Identify which cell holds the provided text, then report its (X, Y) central coordinate. 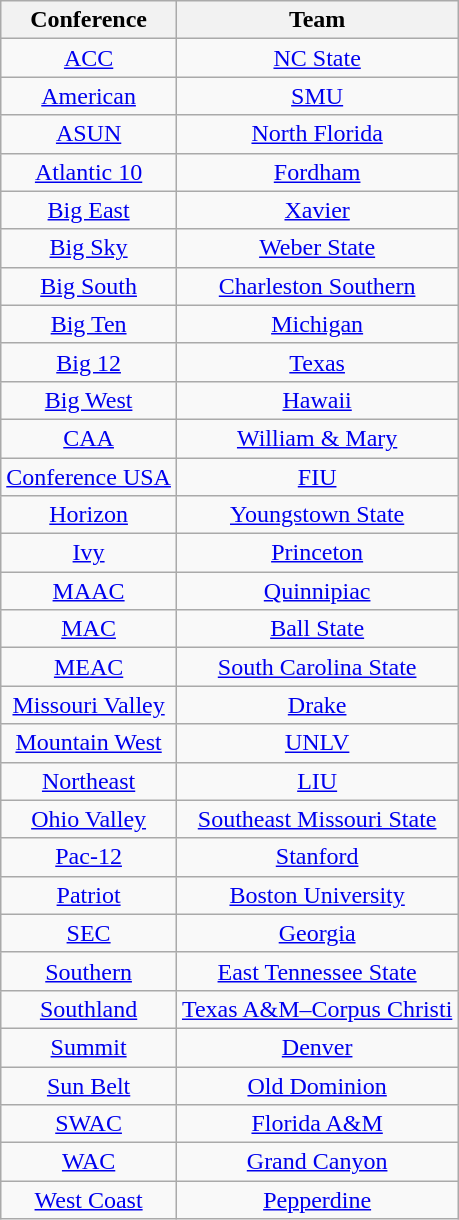
North Florida (316, 134)
SMU (316, 96)
Ball State (316, 629)
MEAC (89, 667)
SWAC (89, 1124)
Boston University (316, 895)
Big East (89, 210)
Big Sky (89, 248)
Pac-12 (89, 857)
UNLV (316, 743)
Big West (89, 400)
Big Ten (89, 324)
CAA (89, 438)
Conference USA (89, 477)
MAAC (89, 591)
Youngstown State (316, 515)
Southern (89, 971)
South Carolina State (316, 667)
Drake (316, 705)
Southland (89, 1009)
Xavier (316, 210)
Ohio Valley (89, 819)
Texas (316, 362)
Missouri Valley (89, 705)
Ivy (89, 553)
West Coast (89, 1200)
Northeast (89, 781)
ACC (89, 58)
William & Mary (316, 438)
Michigan (316, 324)
Charleston Southern (316, 286)
Conference (89, 20)
Big South (89, 286)
NC State (316, 58)
American (89, 96)
Mountain West (89, 743)
FIU (316, 477)
East Tennessee State (316, 971)
Horizon (89, 515)
Atlantic 10 (89, 172)
Denver (316, 1047)
Big 12 (89, 362)
Hawaii (316, 400)
Princeton (316, 553)
WAC (89, 1162)
Texas A&M–Corpus Christi (316, 1009)
Pepperdine (316, 1200)
MAC (89, 629)
LIU (316, 781)
Stanford (316, 857)
Sun Belt (89, 1085)
Weber State (316, 248)
Summit (89, 1047)
Florida A&M (316, 1124)
Patriot (89, 895)
ASUN (89, 134)
Georgia (316, 933)
SEC (89, 933)
Team (316, 20)
Fordham (316, 172)
Grand Canyon (316, 1162)
Southeast Missouri State (316, 819)
Old Dominion (316, 1085)
Quinnipiac (316, 591)
